Capture the cell that displays the provided text and extract its (x, y) central coordinate. 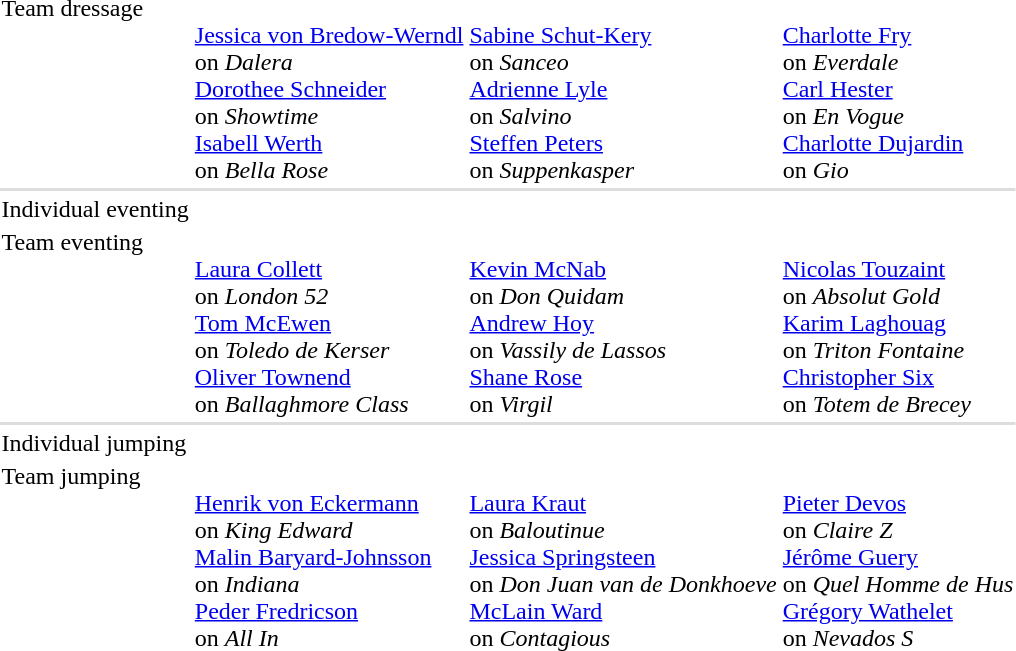
Team eventing (95, 323)
Kevin McNab on Don QuidamAndrew Hoy on Vassily de LassosShane Rose on Virgil (623, 323)
Laura Collett on London 52Tom McEwen on Toledo de Kerser Oliver Townend on Ballaghmore Class (329, 323)
Individual eventing (95, 209)
Nicolas Touzaint on Absolut GoldKarim Laghouag on Triton FontaineChristopher Six on Totem de Brecey (898, 323)
Individual jumping (95, 443)
